Output the [x, y] coordinate of the center of the cell containing the given text.  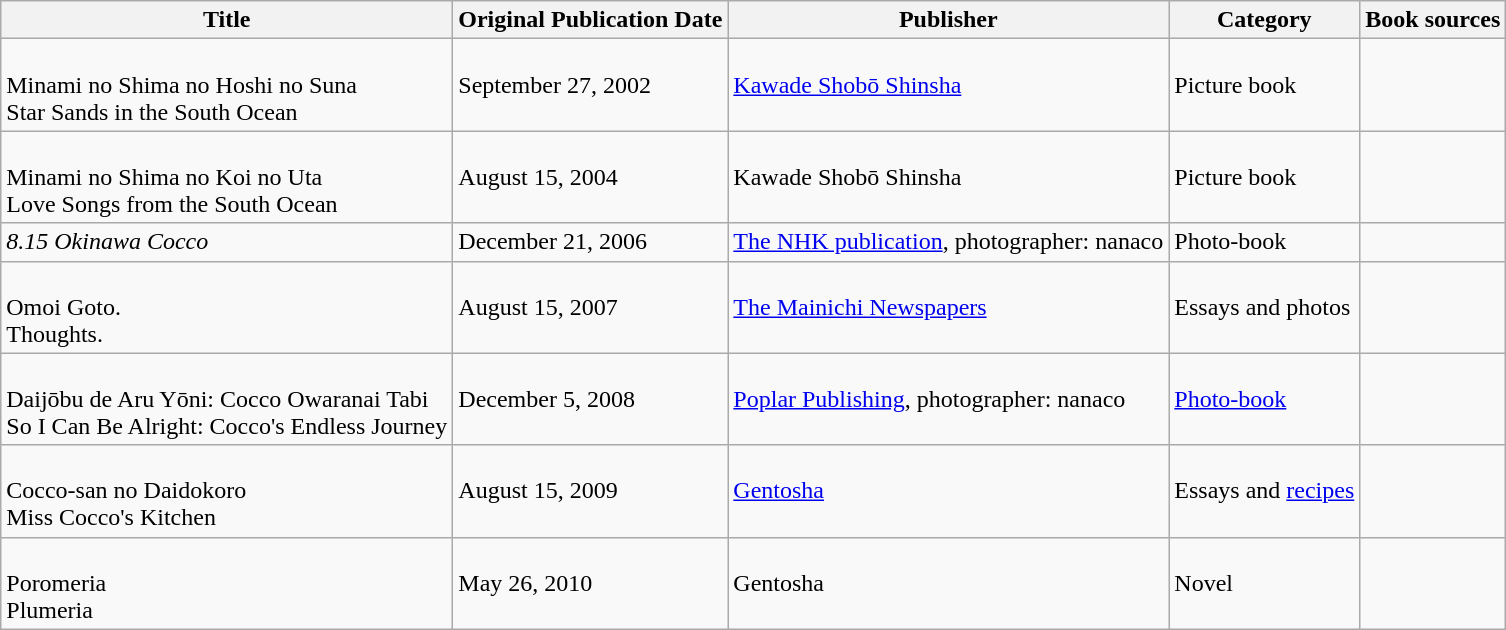
Daijōbu de Aru Yōni: Cocco Owaranai TabiSo I Can Be Alright: Cocco's Endless Journey [227, 399]
December 5, 2008 [590, 399]
Minami no Shima no Koi no UtaLove Songs from the South Ocean [227, 177]
Cocco-san no DaidokoroMiss Cocco's Kitchen [227, 491]
Omoi Goto.Thoughts. [227, 307]
September 27, 2002 [590, 85]
Original Publication Date [590, 20]
August 15, 2007 [590, 307]
Poplar Publishing, photographer: nanaco [948, 399]
The NHK publication, photographer: nanaco [948, 242]
PoromeriaPlumeria [227, 583]
Essays and photos [1264, 307]
8.15 Okinawa Cocco [227, 242]
August 15, 2004 [590, 177]
August 15, 2009 [590, 491]
Category [1264, 20]
The Mainichi Newspapers [948, 307]
May 26, 2010 [590, 583]
Minami no Shima no Hoshi no SunaStar Sands in the South Ocean [227, 85]
Book sources [1433, 20]
Publisher [948, 20]
Novel [1264, 583]
December 21, 2006 [590, 242]
Essays and recipes [1264, 491]
Title [227, 20]
